Pinpoint the cell where the given text exists, returning its [X, Y] midpoint coordinate. 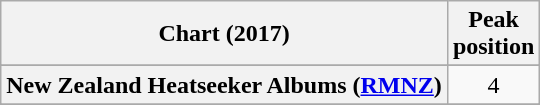
Chart (2017) [224, 34]
New Zealand Heatseeker Albums (RMNZ) [224, 85]
4 [493, 85]
Peak position [493, 34]
